Return the [x, y] coordinate for the center point of the cell that contains the specified text.  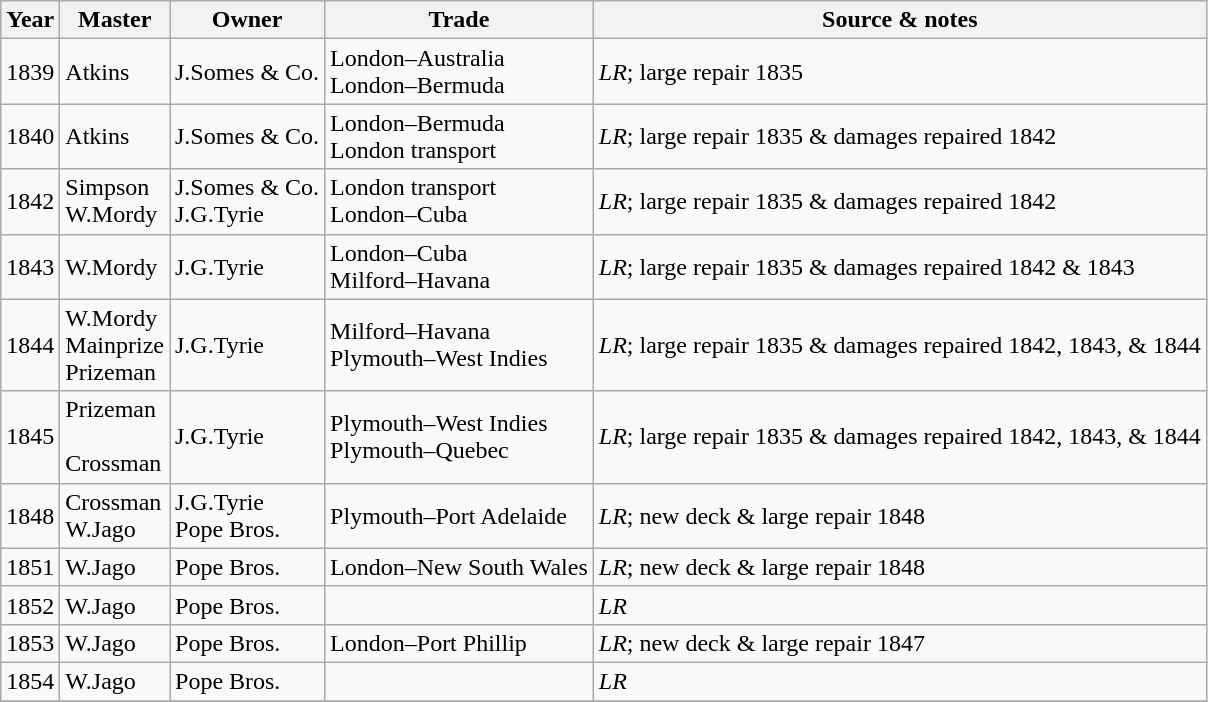
LR; new deck & large repair 1847 [900, 643]
Plymouth–West IndiesPlymouth–Quebec [460, 437]
W.MordyMainprizePrizeman [115, 345]
Source & notes [900, 20]
1840 [30, 136]
1843 [30, 266]
1845 [30, 437]
London–AustraliaLondon–Bermuda [460, 72]
CrossmanW.Jago [115, 516]
Milford–HavanaPlymouth–West Indies [460, 345]
LR; large repair 1835 & damages repaired 1842 & 1843 [900, 266]
1839 [30, 72]
1852 [30, 605]
Master [115, 20]
Trade [460, 20]
W.Mordy [115, 266]
Owner [248, 20]
London–CubaMilford–Havana [460, 266]
Year [30, 20]
1842 [30, 202]
London–Port Phillip [460, 643]
PrizemanCrossman [115, 437]
1851 [30, 567]
Plymouth–Port Adelaide [460, 516]
London–New South Wales [460, 567]
SimpsonW.Mordy [115, 202]
London transportLondon–Cuba [460, 202]
1853 [30, 643]
London–BermudaLondon transport [460, 136]
1848 [30, 516]
LR; large repair 1835 [900, 72]
1854 [30, 681]
1844 [30, 345]
J.Somes & Co.J.G.Tyrie [248, 202]
J.G.TyriePope Bros. [248, 516]
